Output the [X, Y] coordinate of the center of the cell containing the given text.  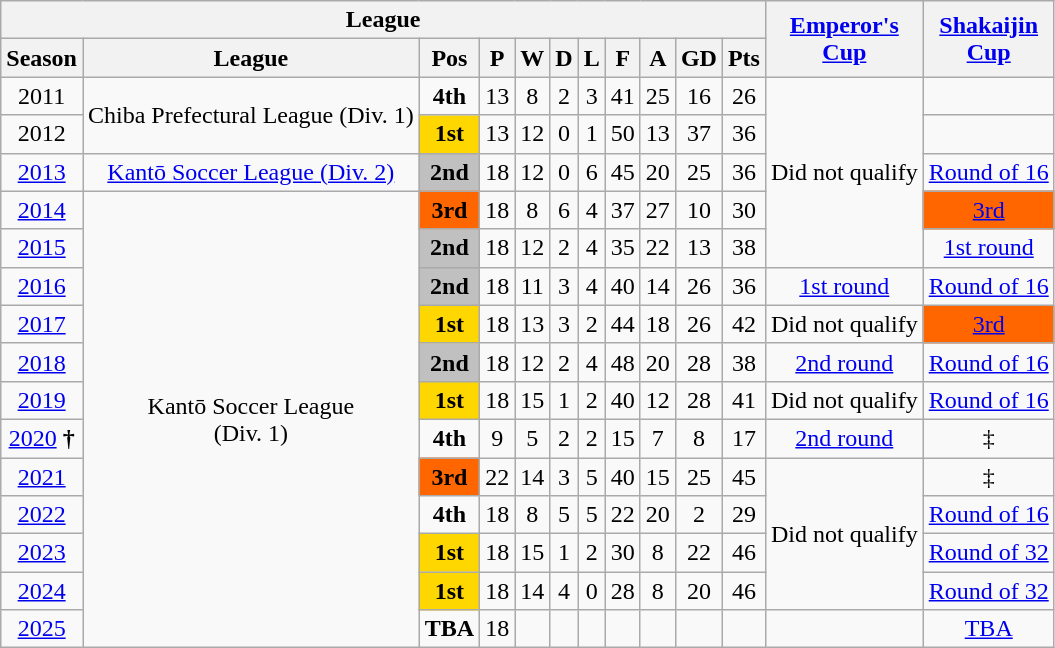
Season [42, 58]
Emperor'sCup [844, 39]
Shakaijin Cup [988, 39]
Chiba Prefectural League (Div. 1) [250, 115]
L [592, 58]
Kantō Soccer League(Div. 1) [250, 420]
2012 [42, 134]
27 [658, 210]
44 [622, 324]
Pos [449, 58]
2015 [42, 248]
2014 [42, 210]
9 [498, 438]
2018 [42, 362]
A [658, 58]
2019 [42, 400]
2013 [42, 172]
2021 [42, 477]
2011 [42, 96]
10 [698, 210]
D [564, 58]
11 [532, 286]
2025 [42, 629]
2016 [42, 286]
2022 [42, 515]
GD [698, 58]
2024 [42, 591]
Kantō Soccer League (Div. 2) [250, 172]
Pts [744, 58]
2023 [42, 553]
2020 † [42, 438]
W [532, 58]
16 [698, 96]
17 [744, 438]
50 [622, 134]
42 [744, 324]
35 [622, 248]
2017 [42, 324]
F [622, 58]
P [498, 58]
7 [658, 438]
29 [744, 515]
48 [622, 362]
